For the text-containing cell, return its midpoint in [x, y] coordinate format. 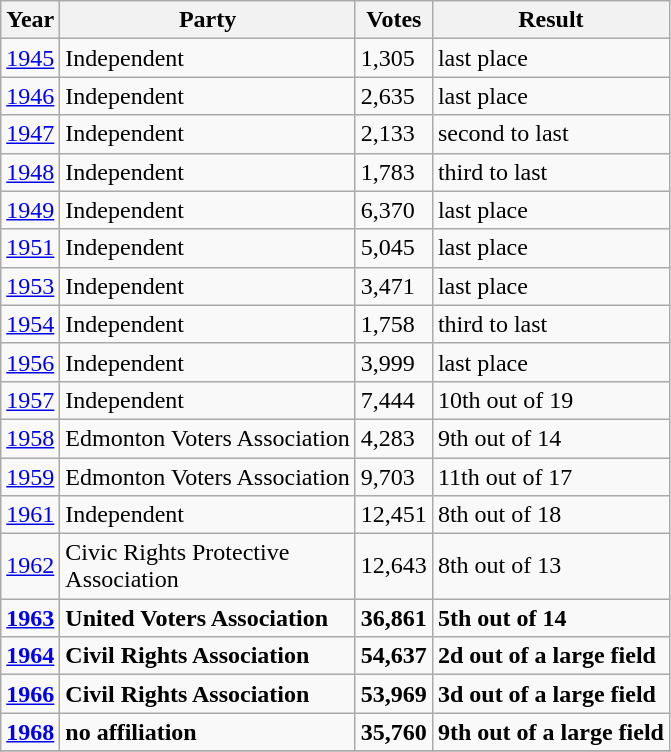
53,969 [394, 694]
no affiliation [208, 732]
1948 [30, 172]
8th out of 13 [550, 566]
6,370 [394, 210]
1,783 [394, 172]
1968 [30, 732]
1964 [30, 656]
11th out of 17 [550, 477]
United Voters Association [208, 618]
2,635 [394, 96]
12,451 [394, 515]
36,861 [394, 618]
3,999 [394, 362]
9th out of a large field [550, 732]
9th out of 14 [550, 438]
8th out of 18 [550, 515]
1962 [30, 566]
1966 [30, 694]
1961 [30, 515]
1949 [30, 210]
1954 [30, 324]
1963 [30, 618]
second to last [550, 134]
Votes [394, 20]
3,471 [394, 286]
1,305 [394, 58]
1946 [30, 96]
1957 [30, 400]
1,758 [394, 324]
12,643 [394, 566]
54,637 [394, 656]
1947 [30, 134]
3d out of a large field [550, 694]
35,760 [394, 732]
7,444 [394, 400]
10th out of 19 [550, 400]
5th out of 14 [550, 618]
Party [208, 20]
1956 [30, 362]
Year [30, 20]
1959 [30, 477]
1945 [30, 58]
Civic Rights ProtectiveAssociation [208, 566]
4,283 [394, 438]
2d out of a large field [550, 656]
2,133 [394, 134]
5,045 [394, 248]
1958 [30, 438]
Result [550, 20]
9,703 [394, 477]
1953 [30, 286]
1951 [30, 248]
